Pinpoint the cell where the given text exists, returning its [X, Y] midpoint coordinate. 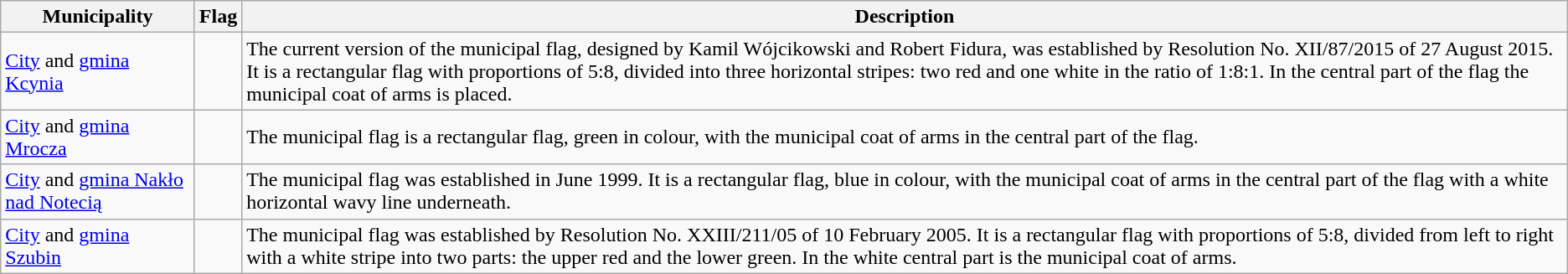
The municipal flag is a rectangular flag, green in colour, with the municipal coat of arms in the central part of the flag. [905, 137]
Description [905, 17]
City and gmina Szubin [98, 246]
City and gmina Mrocza [98, 137]
City and gmina Kcynia [98, 71]
Flag [218, 17]
City and gmina Nakło nad Notecią [98, 191]
Municipality [98, 17]
